Capture the cell that displays the provided text and extract its (x, y) central coordinate. 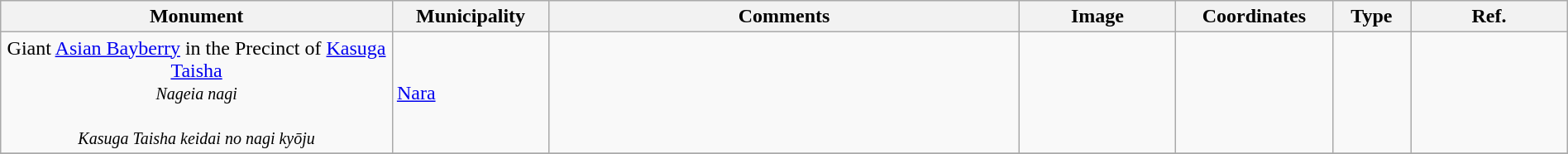
Coordinates (1254, 17)
Comments (784, 17)
Monument (197, 17)
Ref. (1489, 17)
Giant Asian Bayberry in the Precinct of Kasuga TaishaNageia nagiKasuga Taisha keidai no nagi kyōju (197, 93)
Type (1371, 17)
Municipality (470, 17)
Nara (470, 93)
Image (1097, 17)
